Detect which cell encompasses the target text, then output its (x, y) center coordinate. 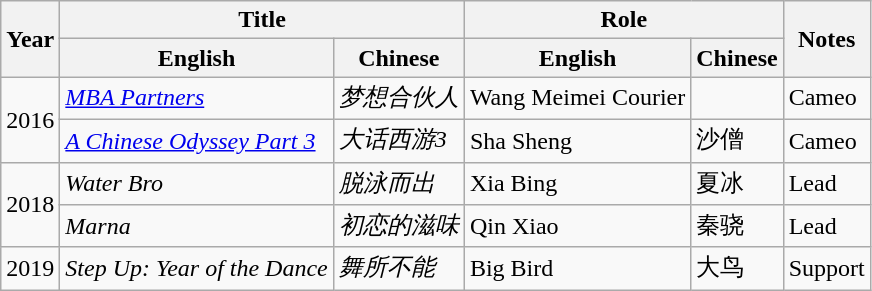
梦想合伙人 (398, 98)
沙僧 (737, 140)
Water Bro (196, 184)
Wang Meimei Courier (577, 98)
Title (262, 20)
脱泳而出 (398, 184)
Step Up: Year of the Dance (196, 268)
夏冰 (737, 184)
2016 (30, 120)
初恋的滋味 (398, 226)
秦骁 (737, 226)
Qin Xiao (577, 226)
大鸟 (737, 268)
Support (826, 268)
Marna (196, 226)
Role (624, 20)
2019 (30, 268)
Notes (826, 39)
Xia Bing (577, 184)
A Chinese Odyssey Part 3 (196, 140)
2018 (30, 204)
舞所不能 (398, 268)
MBA Partners (196, 98)
Sha Sheng (577, 140)
Year (30, 39)
Big Bird (577, 268)
大话西游3 (398, 140)
